Scan for the cell matching the given text and deliver its [X, Y] coordinate at center. 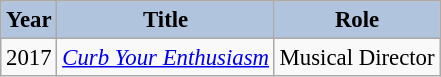
Curb Your Enthusiasm [166, 58]
Year [29, 20]
Musical Director [357, 58]
Title [166, 20]
Role [357, 20]
2017 [29, 58]
